Extract the [x, y] coordinate from the center of the cell holding the provided text.  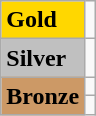
Silver [43, 58]
Bronze [43, 96]
Gold [43, 20]
